Output the (x, y) coordinate of the center of the cell containing the given text.  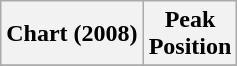
Chart (2008) (72, 34)
PeakPosition (190, 34)
